Provide the [x, y] coordinate of the cell's center where the given text is located.  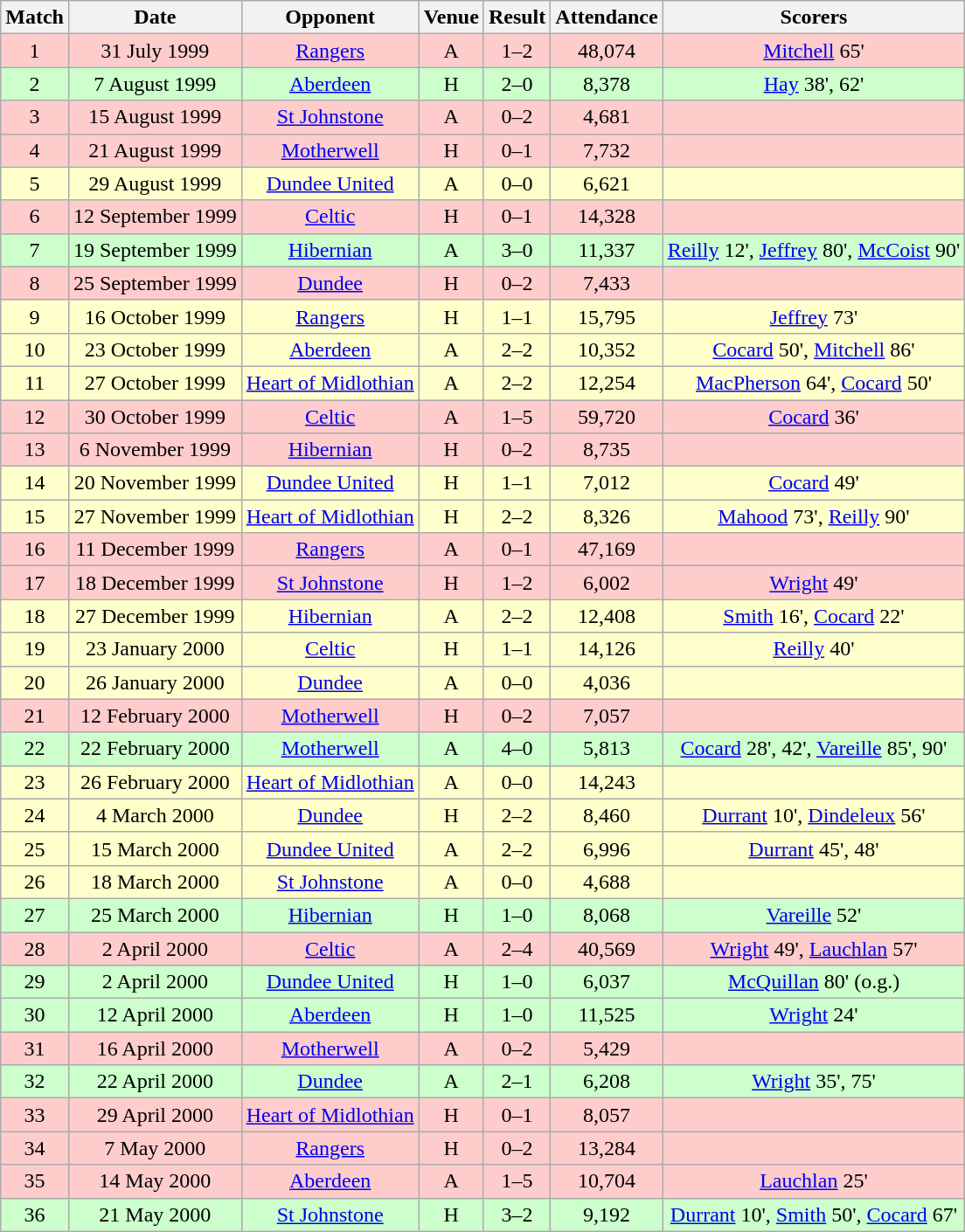
15 [35, 516]
4–0 [517, 749]
19 September 1999 [155, 250]
21 May 2000 [155, 1215]
Cocard 28', 42', Vareille 85', 90' [814, 749]
12 [35, 417]
7 [35, 250]
19 [35, 649]
8,460 [607, 815]
30 [35, 1015]
Vareille 52' [814, 915]
4,681 [607, 117]
Attendance [607, 17]
22 [35, 749]
23 January 2000 [155, 649]
27 November 1999 [155, 516]
7,057 [607, 716]
McQuillan 80' (o.g.) [814, 982]
21 [35, 716]
3 [35, 117]
16 April 2000 [155, 1049]
Mahood 73', Reilly 90' [814, 516]
30 October 1999 [155, 417]
2–0 [517, 84]
5,429 [607, 1049]
26 [35, 882]
9,192 [607, 1215]
25 March 2000 [155, 915]
Wright 35', 75' [814, 1082]
13 [35, 450]
14,243 [607, 782]
34 [35, 1148]
31 [35, 1049]
11,337 [607, 250]
31 July 1999 [155, 51]
48,074 [607, 51]
Cocard 49' [814, 483]
3–2 [517, 1215]
26 February 2000 [155, 782]
8,057 [607, 1115]
4,688 [607, 882]
Jeffrey 73' [814, 316]
24 [35, 815]
6,621 [607, 183]
27 October 1999 [155, 383]
Reilly 40' [814, 649]
MacPherson 64', Cocard 50' [814, 383]
Hay 38', 62' [814, 84]
Durrant 45', 48' [814, 848]
29 August 1999 [155, 183]
47,169 [607, 550]
33 [35, 1115]
22 April 2000 [155, 1082]
4 [35, 150]
18 December 1999 [155, 583]
8,735 [607, 450]
13,284 [607, 1148]
27 [35, 915]
12 September 1999 [155, 217]
Mitchell 65' [814, 51]
25 [35, 848]
32 [35, 1082]
15 August 1999 [155, 117]
Cocard 50', Mitchell 86' [814, 350]
29 [35, 982]
8 [35, 283]
2–4 [517, 948]
18 [35, 616]
14,328 [607, 217]
18 March 2000 [155, 882]
4,036 [607, 682]
28 [35, 948]
Wright 49', Lauchlan 57' [814, 948]
59,720 [607, 417]
Result [517, 17]
16 [35, 550]
15,795 [607, 316]
Lauchlan 25' [814, 1181]
7 August 1999 [155, 84]
Wright 24' [814, 1015]
25 September 1999 [155, 283]
35 [35, 1181]
12,254 [607, 383]
8,326 [607, 516]
10,704 [607, 1181]
14 [35, 483]
6,996 [607, 848]
29 April 2000 [155, 1115]
15 March 2000 [155, 848]
20 [35, 682]
2 [35, 84]
Venue [451, 17]
8,068 [607, 915]
Reilly 12', Jeffrey 80', McCoist 90' [814, 250]
26 January 2000 [155, 682]
9 [35, 316]
Durrant 10', Dindeleux 56' [814, 815]
21 August 1999 [155, 150]
8,378 [607, 84]
Opponent [330, 17]
7,012 [607, 483]
16 October 1999 [155, 316]
11,525 [607, 1015]
14 May 2000 [155, 1181]
22 February 2000 [155, 749]
12 February 2000 [155, 716]
4 March 2000 [155, 815]
12,408 [607, 616]
11 [35, 383]
11 December 1999 [155, 550]
23 October 1999 [155, 350]
Match [35, 17]
40,569 [607, 948]
23 [35, 782]
2–1 [517, 1082]
Durrant 10', Smith 50', Cocard 67' [814, 1215]
7 May 2000 [155, 1148]
10,352 [607, 350]
7,732 [607, 150]
Scorers [814, 17]
17 [35, 583]
12 April 2000 [155, 1015]
Cocard 36' [814, 417]
36 [35, 1215]
6,002 [607, 583]
6 November 1999 [155, 450]
3–0 [517, 250]
14,126 [607, 649]
6 [35, 217]
6,208 [607, 1082]
7,433 [607, 283]
5 [35, 183]
Smith 16', Cocard 22' [814, 616]
10 [35, 350]
1 [35, 51]
6,037 [607, 982]
20 November 1999 [155, 483]
27 December 1999 [155, 616]
Date [155, 17]
Wright 49' [814, 583]
5,813 [607, 749]
